Capture the cell that displays the provided text and extract its [x, y] central coordinate. 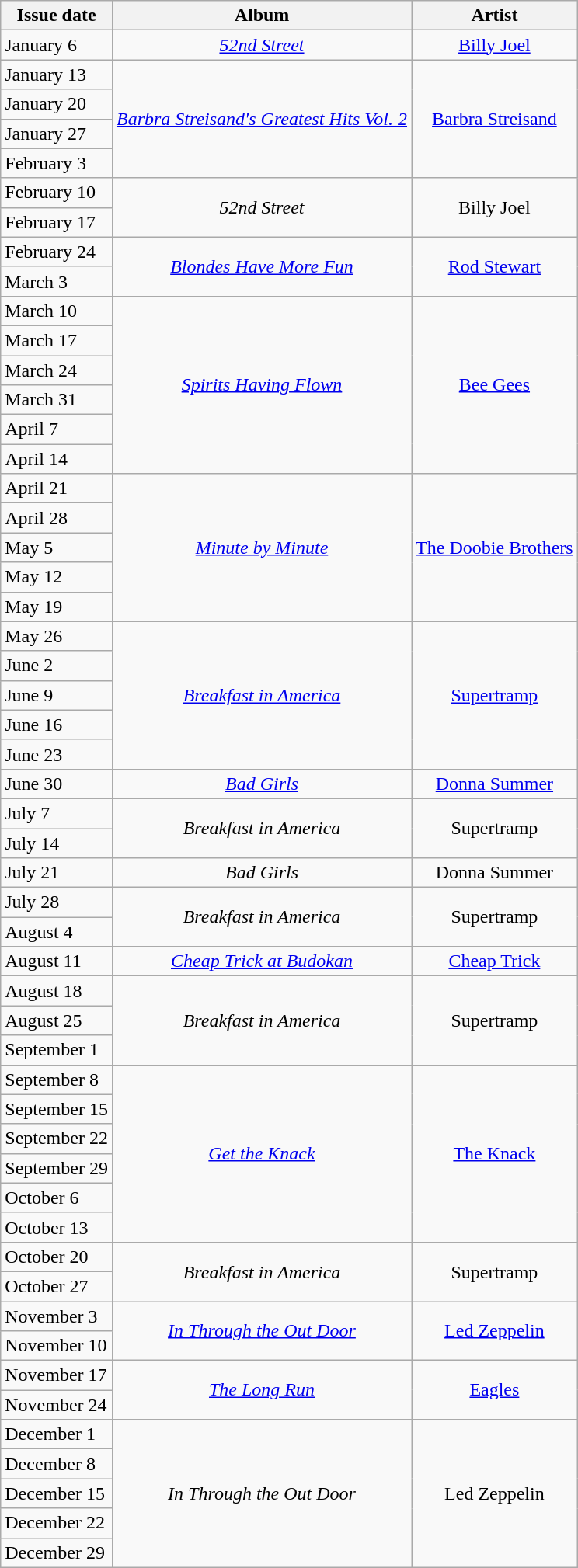
June 2 [57, 666]
April 21 [57, 488]
February 17 [57, 222]
Rod Stewart [495, 266]
Issue date [57, 16]
August 11 [57, 961]
June 30 [57, 784]
November 10 [57, 1346]
September 22 [57, 1139]
October 27 [57, 1286]
January 13 [57, 75]
February 3 [57, 163]
July 14 [57, 843]
Blondes Have More Fun [261, 266]
May 26 [57, 636]
March 3 [57, 281]
July 28 [57, 902]
February 10 [57, 193]
November 3 [57, 1316]
September 8 [57, 1080]
June 9 [57, 695]
March 24 [57, 370]
September 29 [57, 1168]
September 1 [57, 1050]
Eagles [495, 1390]
May 5 [57, 548]
Album [261, 16]
Minute by Minute [261, 548]
October 6 [57, 1198]
December 1 [57, 1434]
August 18 [57, 991]
April 14 [57, 459]
Barbra Streisand's Greatest Hits Vol. 2 [261, 119]
The Knack [495, 1153]
October 13 [57, 1227]
August 25 [57, 1020]
January 27 [57, 134]
Cheap Trick [495, 961]
July 21 [57, 873]
Get the Knack [261, 1153]
April 28 [57, 518]
November 17 [57, 1375]
Artist [495, 16]
January 6 [57, 45]
May 19 [57, 607]
Bee Gees [495, 384]
December 15 [57, 1493]
March 31 [57, 400]
December 29 [57, 1552]
December 22 [57, 1523]
April 7 [57, 429]
The Long Run [261, 1390]
December 8 [57, 1464]
March 17 [57, 340]
Cheap Trick at Budokan [261, 961]
The Doobie Brothers [495, 548]
March 10 [57, 311]
October 20 [57, 1257]
September 15 [57, 1109]
January 20 [57, 104]
August 4 [57, 932]
Spirits Having Flown [261, 384]
November 24 [57, 1405]
May 12 [57, 577]
Barbra Streisand [495, 119]
June 23 [57, 754]
June 16 [57, 725]
February 24 [57, 252]
July 7 [57, 813]
